Detect which cell encompasses the target text, then output its (X, Y) center coordinate. 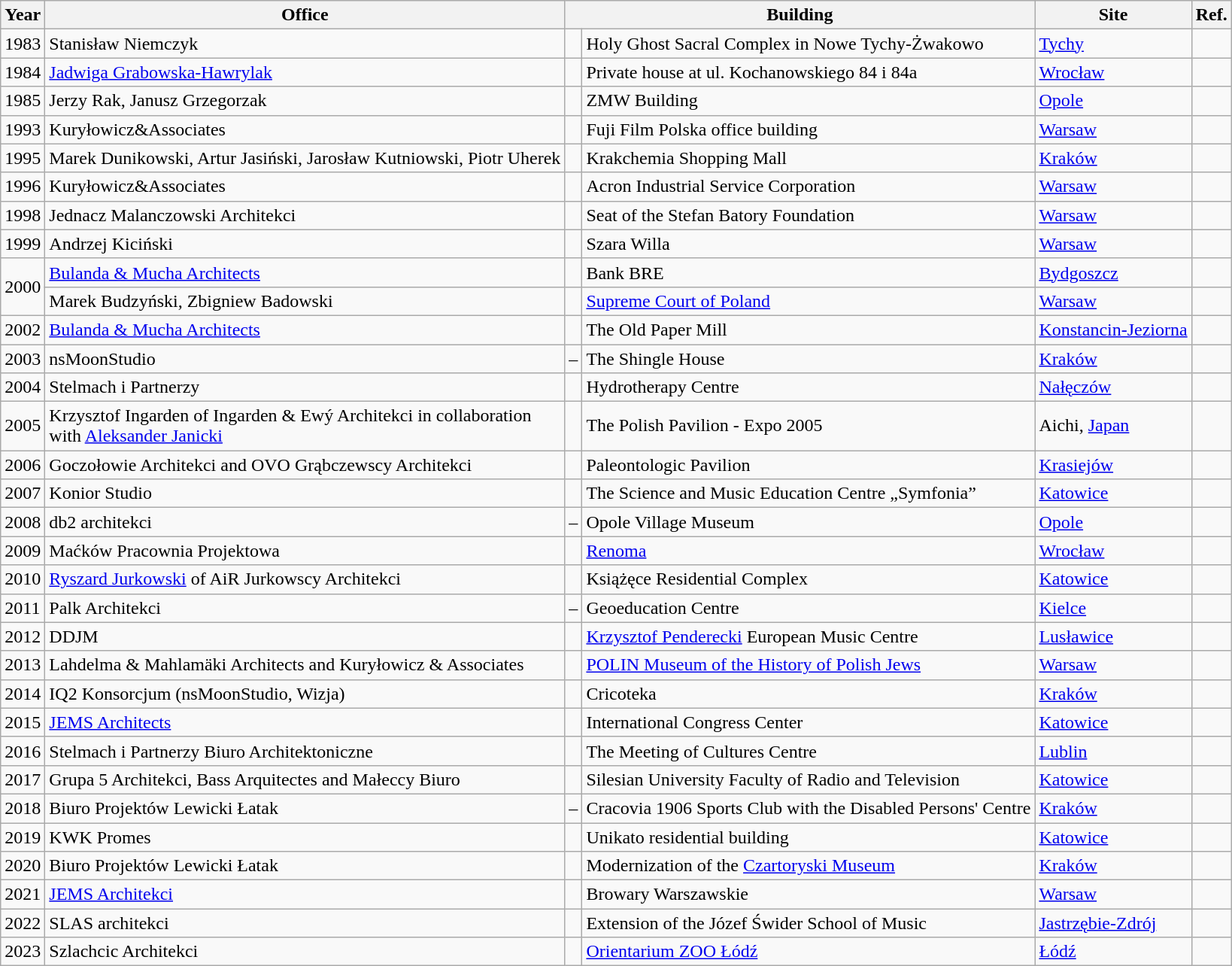
Szara Willa (809, 244)
The Polish Pavilion - Expo 2005 (809, 426)
Unikato residential building (809, 837)
db2 architekci (305, 522)
1996 (23, 187)
JEMS Architekci (305, 895)
The Old Paper Mill (809, 330)
2005 (23, 426)
Paleontologic Pavilion (809, 465)
Lusławice (1113, 636)
Cricoteka (809, 694)
Private house at ul. Kochanowskiego 84 i 84a (809, 72)
2002 (23, 330)
International Congress Center (809, 722)
The Science and Music Education Centre „Symfonia” (809, 494)
2000 (23, 287)
Silesian University Faculty of Radio and Television (809, 779)
Szlachcic Architekci (305, 952)
Ref. (1211, 15)
1984 (23, 72)
Supreme Court of Poland (809, 301)
Jastrzębie-Zdrój (1113, 923)
Office (305, 15)
1993 (23, 129)
Stanisław Niemczyk (305, 44)
Stelmach i Partnerzy Biuro Architektoniczne (305, 751)
Goczołowie Architekci and OVO Grąbczewscy Architekci (305, 465)
Marek Budzyński, Zbigniew Badowski (305, 301)
Kielce (1113, 608)
Seat of the Stefan Batory Foundation (809, 215)
Konior Studio (305, 494)
Nałęczów (1113, 387)
nsMoonStudio (305, 359)
2006 (23, 465)
2013 (23, 665)
1999 (23, 244)
KWK Promes (305, 837)
2009 (23, 551)
2021 (23, 895)
Geoeducation Centre (809, 608)
2020 (23, 866)
Acron Industrial Service Corporation (809, 187)
Grupa 5 Architekci, Bass Arquitectes and Małeccy Biuro (305, 779)
Krzysztof Ingarden of Ingarden & Ewý Architekci in collaboration with Aleksander Janicki (305, 426)
Fuji Film Polska office building (809, 129)
Lublin (1113, 751)
Maćków Pracownia Projektowa (305, 551)
Bank BRE (809, 272)
Krzysztof Penderecki European Music Centre (809, 636)
Opole Village Museum (809, 522)
Ryszard Jurkowski of AiR Jurkowscy Architekci (305, 579)
2007 (23, 494)
Palk Architekci (305, 608)
Extension of the Józef Świder School of Music (809, 923)
Stelmach i Partnerzy (305, 387)
Jerzy Rak, Janusz Grzegorzak (305, 101)
The Shingle House (809, 359)
2016 (23, 751)
2004 (23, 387)
2015 (23, 722)
DDJM (305, 636)
Site (1113, 15)
2010 (23, 579)
Cracovia 1906 Sports Club with the Disabled Persons' Centre (809, 808)
Tychy (1113, 44)
Hydrotherapy Centre (809, 387)
2022 (23, 923)
Year (23, 15)
2023 (23, 952)
Jadwiga Grabowska-Hawrylak (305, 72)
Renoma (809, 551)
2019 (23, 837)
JEMS Architects (305, 722)
2003 (23, 359)
SLAS architekci (305, 923)
Łódź (1113, 952)
Holy Ghost Sacral Complex in Nowe Tychy-Żwakowo (809, 44)
Konstancin-Jeziorna (1113, 330)
2012 (23, 636)
Marek Dunikowski, Artur Jasiński, Jarosław Kutniowski, Piotr Uherek (305, 158)
Andrzej Kiciński (305, 244)
2018 (23, 808)
Bydgoszcz (1113, 272)
2014 (23, 694)
Krasiejów (1113, 465)
1998 (23, 215)
Orientarium ZOO Łódź (809, 952)
Książęce Residential Complex (809, 579)
Krakchemia Shopping Mall (809, 158)
Browary Warszawskie (809, 895)
The Meeting of Cultures Centre (809, 751)
Lahdelma & Mahlamäki Architects and Kuryłowicz & Associates (305, 665)
POLIN Museum of the History of Polish Jews (809, 665)
ZMW Building (809, 101)
1995 (23, 158)
Aichi, Japan (1113, 426)
2011 (23, 608)
2017 (23, 779)
IQ2 Konsorcjum (nsMoonStudio, Wizja) (305, 694)
Building (800, 15)
Jednacz Malanczowski Architekci (305, 215)
1983 (23, 44)
Modernization of the Czartoryski Museum (809, 866)
2008 (23, 522)
1985 (23, 101)
